Identify which cell holds the provided text, then report its [X, Y] central coordinate. 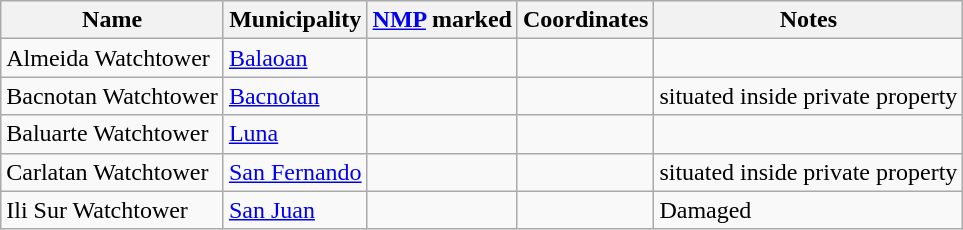
Damaged [808, 210]
Carlatan Watchtower [112, 172]
Coordinates [585, 20]
Bacnotan [295, 96]
Ili Sur Watchtower [112, 210]
Notes [808, 20]
Name [112, 20]
Baluarte Watchtower [112, 134]
Municipality [295, 20]
NMP marked [442, 20]
Luna [295, 134]
Almeida Watchtower [112, 58]
Balaoan [295, 58]
San Juan [295, 210]
San Fernando [295, 172]
Bacnotan Watchtower [112, 96]
